Search for the cell housing the specified text and yield its (X, Y) center coordinate. 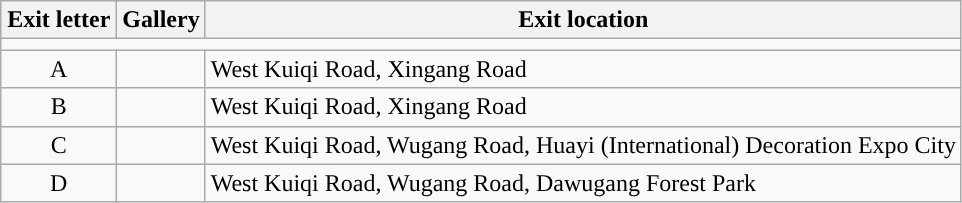
Exit letter (59, 20)
A (59, 69)
B (59, 107)
West Kuiqi Road, Wugang Road, Huayi (International) Decoration Expo City (583, 145)
C (59, 145)
Gallery (161, 20)
Exit location (583, 20)
West Kuiqi Road, Wugang Road, Dawugang Forest Park (583, 183)
D (59, 183)
